Find where the given text appears and provide that cell's center as [x, y] coordinate. 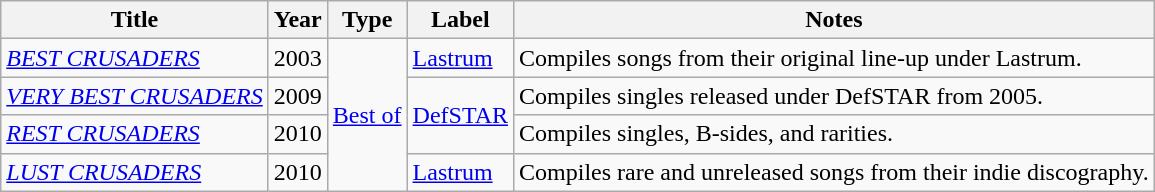
Best of [367, 115]
Compiles songs from their original line-up under Lastrum. [834, 58]
2003 [298, 58]
BEST CRUSADERS [135, 58]
2009 [298, 96]
REST CRUSADERS [135, 134]
Compiles singles released under DefSTAR from 2005. [834, 96]
Type [367, 20]
Label [460, 20]
Title [135, 20]
Compiles singles, B-sides, and rarities. [834, 134]
Notes [834, 20]
DefSTAR [460, 115]
Year [298, 20]
VERY BEST CRUSADERS [135, 96]
LUST CRUSADERS [135, 172]
Compiles rare and unreleased songs from their indie discography. [834, 172]
